Return the (X, Y) coordinate for the center point of the cell that contains the specified text.  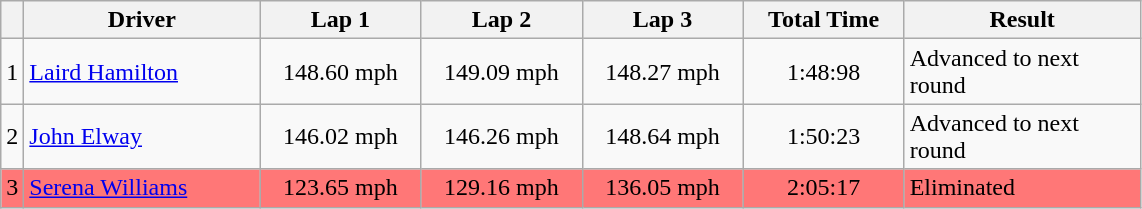
148.60 mph (340, 72)
Serena Williams (142, 188)
149.09 mph (502, 72)
146.02 mph (340, 136)
136.05 mph (662, 188)
3 (12, 188)
Laird Hamilton (142, 72)
148.27 mph (662, 72)
148.64 mph (662, 136)
1:48:98 (824, 72)
Driver (142, 20)
Lap 3 (662, 20)
John Elway (142, 136)
146.26 mph (502, 136)
Lap 1 (340, 20)
Result (1022, 20)
123.65 mph (340, 188)
2:05:17 (824, 188)
Lap 2 (502, 20)
1:50:23 (824, 136)
2 (12, 136)
Total Time (824, 20)
129.16 mph (502, 188)
1 (12, 72)
Eliminated (1022, 188)
